Capture the cell that displays the provided text and extract its (x, y) central coordinate. 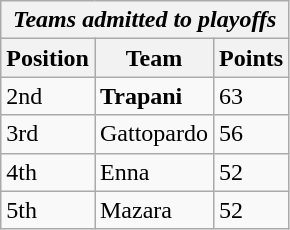
Position (48, 58)
2nd (48, 96)
Team (154, 58)
63 (252, 96)
Gattopardo (154, 134)
Mazara (154, 210)
3rd (48, 134)
Points (252, 58)
56 (252, 134)
Teams admitted to playoffs (145, 20)
Trapani (154, 96)
4th (48, 172)
Enna (154, 172)
5th (48, 210)
